Pinpoint the cell where the given text exists, returning its [X, Y] midpoint coordinate. 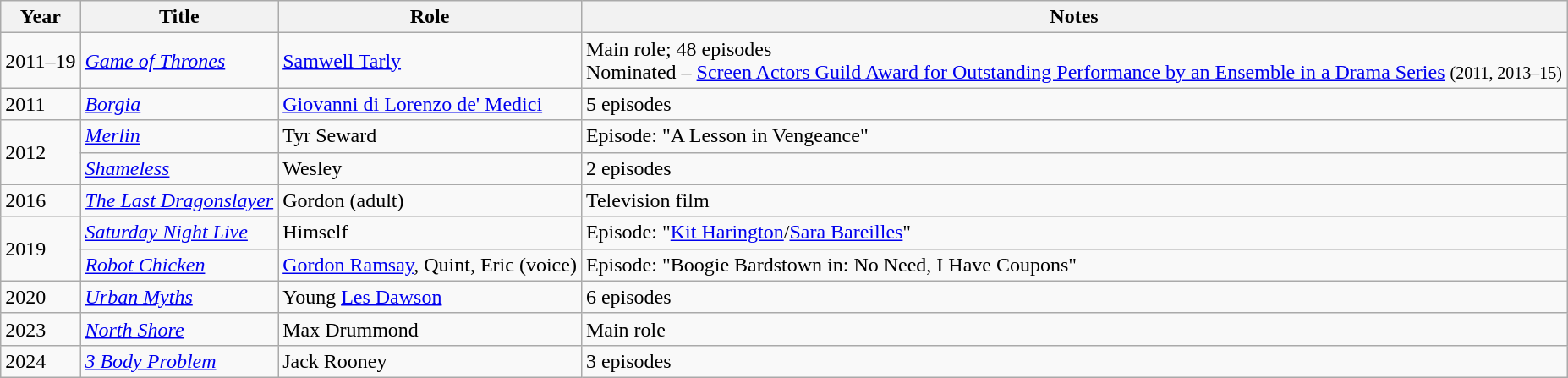
Max Drummond [430, 329]
2020 [41, 297]
Wesley [430, 168]
The Last Dragonslayer [179, 200]
Merlin [179, 136]
Gordon (adult) [430, 200]
Urban Myths [179, 297]
2012 [41, 152]
3 Body Problem [179, 361]
3 episodes [1074, 361]
2016 [41, 200]
Shameless [179, 168]
5 episodes [1074, 104]
2019 [41, 249]
Main role; 48 episodes Nominated – Screen Actors Guild Award for Outstanding Performance by an Ensemble in a Drama Series (2011, 2013–15) [1074, 61]
2024 [41, 361]
Samwell Tarly [430, 61]
Young Les Dawson [430, 297]
Borgia [179, 104]
Role [430, 17]
2 episodes [1074, 168]
Title [179, 17]
2011–19 [41, 61]
Main role [1074, 329]
Television film [1074, 200]
Himself [430, 233]
Episode: "Boogie Bardstown in: No Need, I Have Coupons" [1074, 265]
Robot Chicken [179, 265]
Episode: "A Lesson in Vengeance" [1074, 136]
North Shore [179, 329]
Tyr Seward [430, 136]
2023 [41, 329]
6 episodes [1074, 297]
Jack Rooney [430, 361]
Year [41, 17]
Game of Thrones [179, 61]
Giovanni di Lorenzo de' Medici [430, 104]
Saturday Night Live [179, 233]
2011 [41, 104]
Gordon Ramsay, Quint, Eric (voice) [430, 265]
Notes [1074, 17]
Episode: "Kit Harington/Sara Bareilles" [1074, 233]
